Detect which cell encompasses the target text, then output its [x, y] center coordinate. 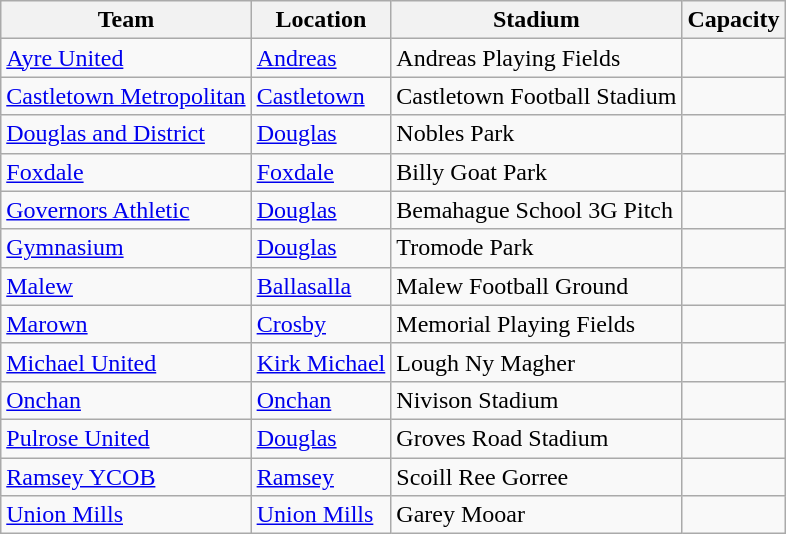
Michael United [126, 362]
Scoill Ree Gorree [536, 477]
Ayre United [126, 58]
Marown [126, 324]
Kirk Michael [321, 362]
Capacity [734, 20]
Governors Athletic [126, 210]
Nivison Stadium [536, 400]
Groves Road Stadium [536, 438]
Castletown Football Stadium [536, 96]
Ballasalla [321, 286]
Garey Mooar [536, 515]
Team [126, 20]
Andreas Playing Fields [536, 58]
Malew [126, 286]
Ramsey YCOB [126, 477]
Gymnasium [126, 248]
Billy Goat Park [536, 172]
Tromode Park [536, 248]
Pulrose United [126, 438]
Douglas and District [126, 134]
Crosby [321, 324]
Stadium [536, 20]
Andreas [321, 58]
Lough Ny Magher [536, 362]
Ramsey [321, 477]
Castletown [321, 96]
Bemahague School 3G Pitch [536, 210]
Castletown Metropolitan [126, 96]
Location [321, 20]
Nobles Park [536, 134]
Memorial Playing Fields [536, 324]
Malew Football Ground [536, 286]
